Return [x, y] of the center of cell containing provided text 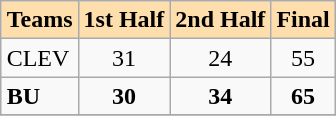
1st Half [124, 20]
CLEV [40, 58]
BU [40, 96]
31 [124, 58]
Final [303, 20]
30 [124, 96]
24 [220, 58]
34 [220, 96]
65 [303, 96]
2nd Half [220, 20]
Teams [40, 20]
55 [303, 58]
